From the cell containing the given text, extract its center point as (x, y) coordinate. 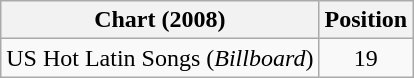
Chart (2008) (160, 20)
Position (366, 20)
US Hot Latin Songs (Billboard) (160, 58)
19 (366, 58)
